For the text-containing cell, return its midpoint in [x, y] coordinate format. 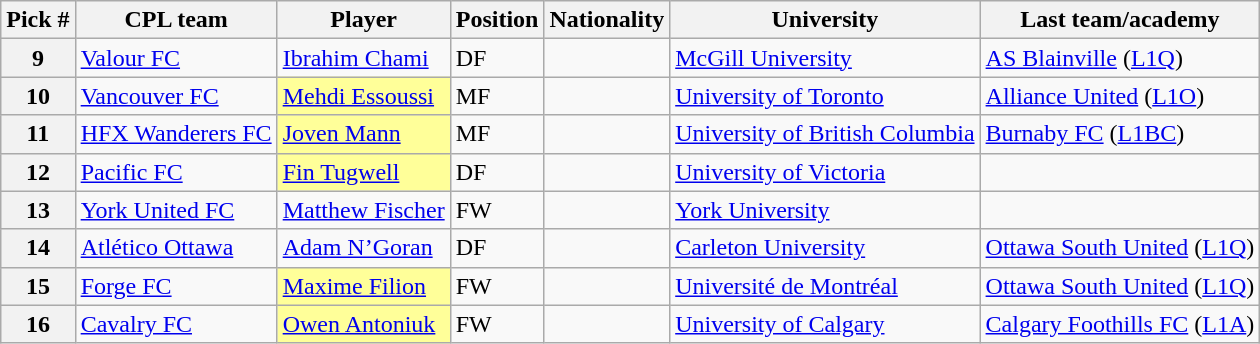
Last team/academy [1120, 20]
Atlético Ottawa [176, 248]
Burnaby FC (L1BC) [1120, 134]
Pacific FC [176, 172]
University of British Columbia [825, 134]
12 [38, 172]
Fin Tugwell [364, 172]
10 [38, 96]
Pick # [38, 20]
HFX Wanderers FC [176, 134]
Mehdi Essoussi [364, 96]
11 [38, 134]
McGill University [825, 58]
University of Calgary [825, 324]
York University [825, 210]
Calgary Foothills FC (L1A) [1120, 324]
15 [38, 286]
Forge FC [176, 286]
Adam N’Goran [364, 248]
York United FC [176, 210]
Owen Antoniuk [364, 324]
Matthew Fischer [364, 210]
14 [38, 248]
16 [38, 324]
Alliance United (L1O) [1120, 96]
Player [364, 20]
13 [38, 210]
Université de Montréal [825, 286]
9 [38, 58]
Cavalry FC [176, 324]
CPL team [176, 20]
Vancouver FC [176, 96]
Nationality [607, 20]
Maxime Filion [364, 286]
University of Toronto [825, 96]
Joven Mann [364, 134]
Position [497, 20]
Valour FC [176, 58]
University [825, 20]
AS Blainville (L1Q) [1120, 58]
Ibrahim Chami [364, 58]
Carleton University [825, 248]
University of Victoria [825, 172]
